Pinpoint the cell where the given text exists, returning its (X, Y) midpoint coordinate. 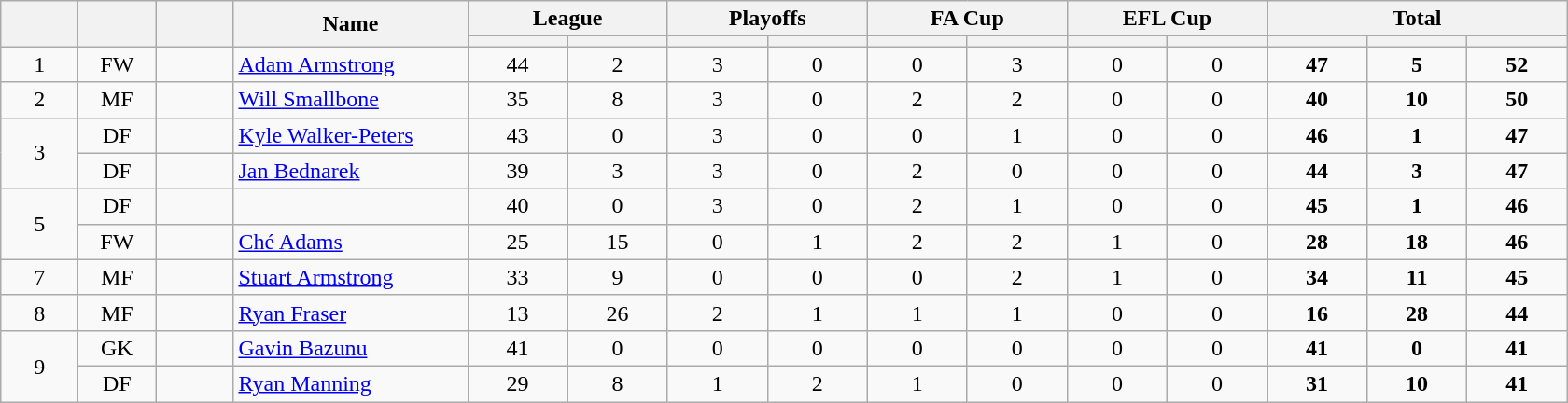
25 (517, 242)
Will Smallbone (351, 100)
Gavin Bazunu (351, 348)
Ché Adams (351, 242)
Ryan Manning (351, 383)
35 (517, 100)
26 (618, 313)
29 (517, 383)
33 (517, 277)
16 (1318, 313)
18 (1417, 242)
43 (517, 135)
Name (351, 24)
EFL Cup (1167, 19)
Playoffs (767, 19)
Kyle Walker-Peters (351, 135)
11 (1417, 277)
52 (1518, 64)
Adam Armstrong (351, 64)
7 (39, 277)
Total (1417, 19)
League (567, 19)
GK (118, 348)
15 (618, 242)
39 (517, 171)
50 (1518, 100)
FA Cup (967, 19)
31 (1318, 383)
13 (517, 313)
Stuart Armstrong (351, 277)
34 (1318, 277)
Jan Bednarek (351, 171)
Ryan Fraser (351, 313)
